Extract the [x, y] coordinate from the center of the cell holding the provided text.  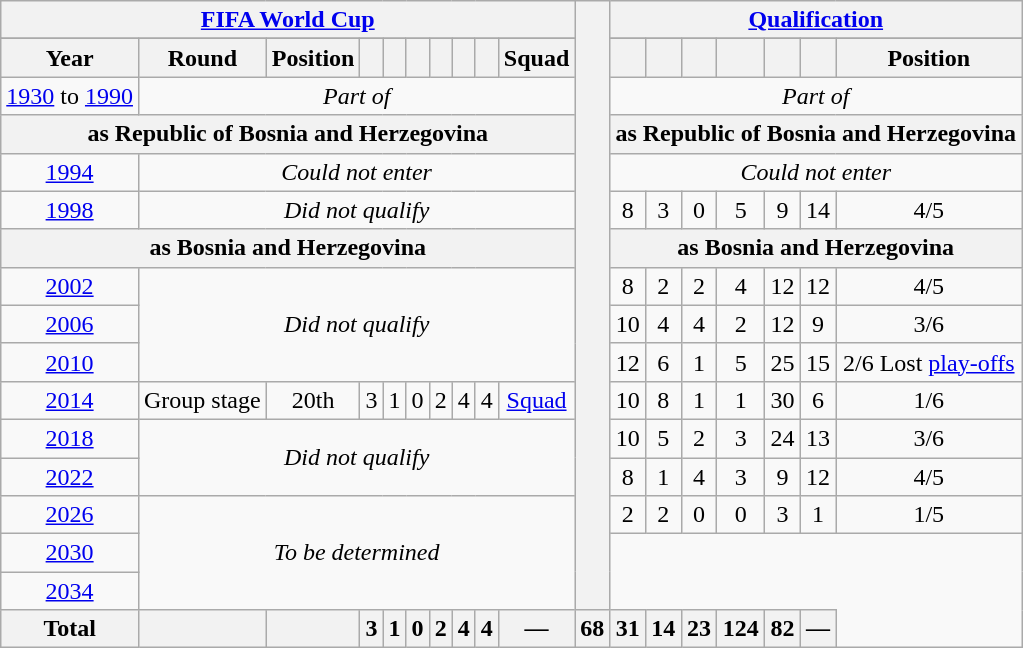
15 [818, 362]
Total [70, 629]
2026 [70, 515]
23 [699, 629]
Year [70, 58]
1998 [70, 210]
20th [313, 400]
1/5 [929, 515]
2010 [70, 362]
2030 [70, 553]
124 [741, 629]
2006 [70, 324]
1930 to 1990 [70, 96]
2034 [70, 591]
13 [818, 438]
Qualification [816, 20]
31 [628, 629]
2018 [70, 438]
68 [592, 629]
To be determined [356, 553]
2014 [70, 400]
FIFA World Cup [288, 20]
Round [202, 58]
2002 [70, 286]
1/6 [929, 400]
24 [783, 438]
30 [783, 400]
1994 [70, 172]
82 [783, 629]
Group stage [202, 400]
2/6 Lost play-offs [929, 362]
25 [783, 362]
2022 [70, 477]
